Scan for the cell matching the given text and deliver its [x, y] coordinate at center. 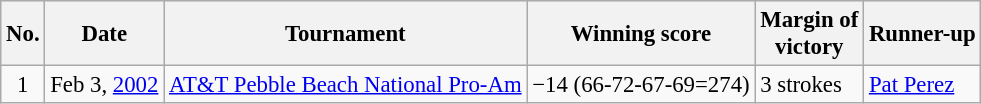
−14 (66-72-67-69=274) [641, 85]
Margin ofvictory [810, 34]
Feb 3, 2002 [104, 85]
No. [23, 34]
Runner-up [922, 34]
Tournament [346, 34]
AT&T Pebble Beach National Pro-Am [346, 85]
1 [23, 85]
Pat Perez [922, 85]
Winning score [641, 34]
3 strokes [810, 85]
Date [104, 34]
